Detect which cell encompasses the target text, then output its (X, Y) center coordinate. 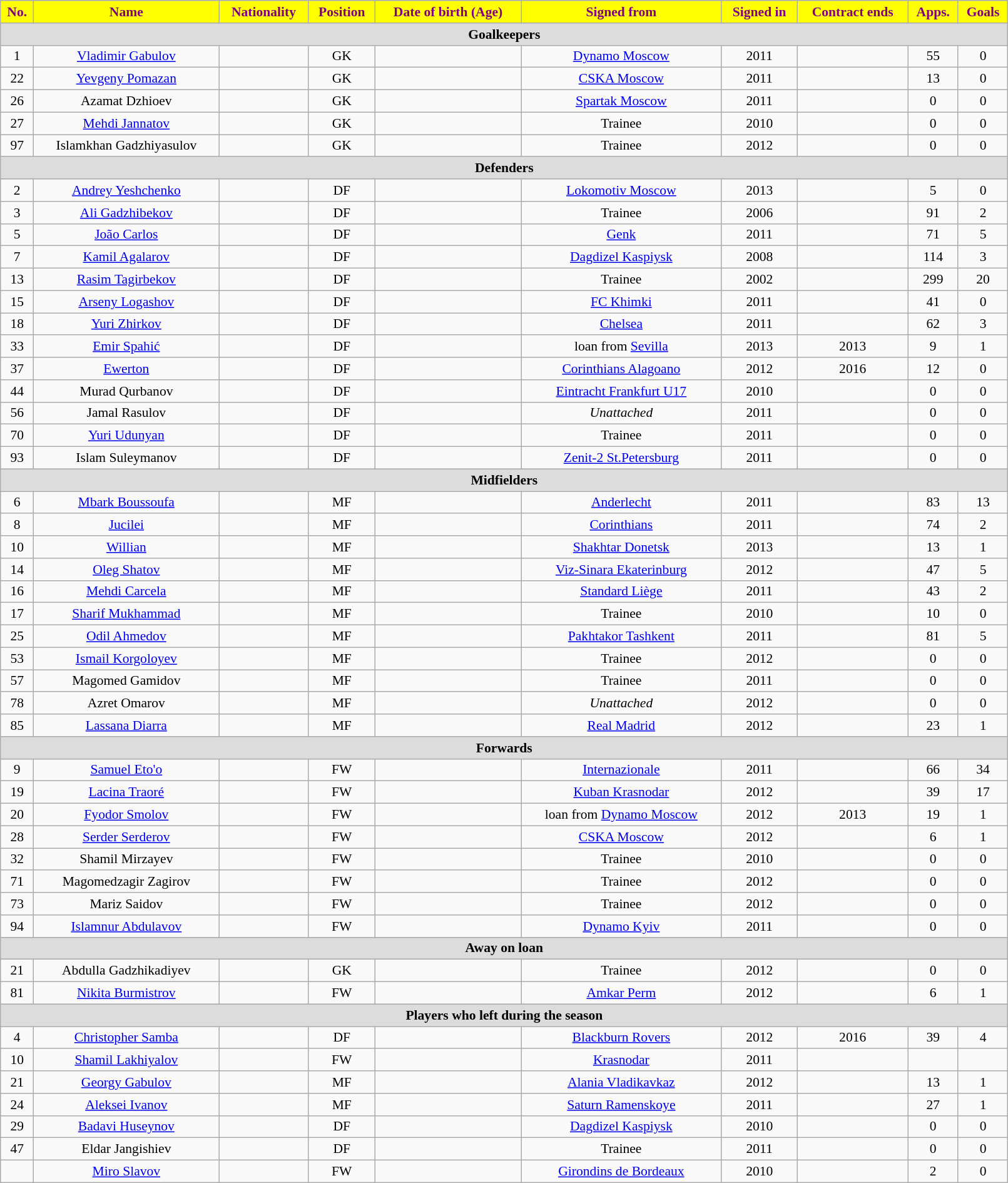
Anderlecht (621, 503)
Signed in (760, 12)
Jamal Rasulov (126, 413)
Forwards (504, 748)
Kuban Krasnodar (621, 792)
Away on loan (504, 948)
2002 (760, 280)
44 (18, 391)
Samuel Eto'o (126, 770)
Position (342, 12)
Real Madrid (621, 725)
114 (933, 257)
Shamil Lakhiyalov (126, 1060)
78 (18, 704)
73 (18, 904)
74 (933, 525)
33 (18, 347)
Vladimir Gabulov (126, 56)
Emir Spahić (126, 347)
Ismail Korgoloyev (126, 658)
57 (18, 681)
Islamnur Abdulavov (126, 926)
Spartak Moscow (621, 101)
Rasim Tagirbekov (126, 280)
24 (18, 1105)
Players who left during the season (504, 1015)
94 (18, 926)
Signed from (621, 12)
Mehdi Jannatov (126, 123)
Dynamo Moscow (621, 56)
Lassana Diarra (126, 725)
14 (18, 570)
Christopher Samba (126, 1038)
37 (18, 369)
Sharif Mukhammad (126, 614)
Contract ends (852, 12)
FC Khimki (621, 302)
Odil Ahmedov (126, 637)
Aleksei Ivanov (126, 1105)
Apps. (933, 12)
62 (933, 324)
Lokomotiv Moscow (621, 190)
83 (933, 503)
Yevgeny Pomazan (126, 79)
Alania Vladikavkaz (621, 1082)
Mariz Saidov (126, 904)
Jucilei (126, 525)
Chelsea (621, 324)
Azret Omarov (126, 704)
João Carlos (126, 235)
Defenders (504, 168)
Willian (126, 547)
25 (18, 637)
Mehdi Carcela (126, 591)
Badavi Huseynov (126, 1127)
Viz-Sinara Ekaterinburg (621, 570)
Georgy Gabulov (126, 1082)
Fyodor Smolov (126, 815)
Pakhtakor Tashkent (621, 637)
Nikita Burmistrov (126, 993)
Genk (621, 235)
Shakhtar Donetsk (621, 547)
Blackburn Rovers (621, 1038)
No. (18, 12)
32 (18, 859)
Amkar Perm (621, 993)
Azamat Dzhioev (126, 101)
Yuri Udunyan (126, 436)
70 (18, 436)
Ali Gadzhibekov (126, 213)
Kamil Agalarov (126, 257)
66 (933, 770)
2006 (760, 213)
Serder Serderov (126, 837)
Saturn Ramenskoye (621, 1105)
12 (933, 369)
Miro Slavov (126, 1172)
16 (18, 591)
Midfielders (504, 480)
2008 (760, 257)
41 (933, 302)
26 (18, 101)
Standard Liège (621, 591)
Nationality (264, 12)
8 (18, 525)
Islamkhan Gadzhiyasulov (126, 146)
93 (18, 458)
91 (933, 213)
28 (18, 837)
23 (933, 725)
299 (933, 280)
Lacina Traoré (126, 792)
Goals (983, 12)
loan from Sevilla (621, 347)
55 (933, 56)
Date of birth (Age) (448, 12)
Goalkeepers (504, 34)
22 (18, 79)
53 (18, 658)
43 (933, 591)
56 (18, 413)
Zenit-2 St.Petersburg (621, 458)
Girondins de Bordeaux (621, 1172)
Yuri Zhirkov (126, 324)
34 (983, 770)
Krasnodar (621, 1060)
Islam Suleymanov (126, 458)
Arseny Logashov (126, 302)
Mbark Boussoufa (126, 503)
Andrey Yeshchenko (126, 190)
Murad Qurbanov (126, 391)
7 (18, 257)
Magomedzagir Zagirov (126, 882)
loan from Dynamo Moscow (621, 815)
97 (18, 146)
Magomed Gamidov (126, 681)
Oleg Shatov (126, 570)
29 (18, 1127)
Internazionale (621, 770)
Corinthians Alagoano (621, 369)
18 (18, 324)
Eintracht Frankfurt U17 (621, 391)
Corinthians (621, 525)
Dynamo Kyiv (621, 926)
15 (18, 302)
Shamil Mirzayev (126, 859)
Eldar Jangishiev (126, 1149)
Name (126, 12)
Ewerton (126, 369)
85 (18, 725)
Abdulla Gadzhikadiyev (126, 971)
